Locate the cell with the specified text and output its [x, y] center coordinate. 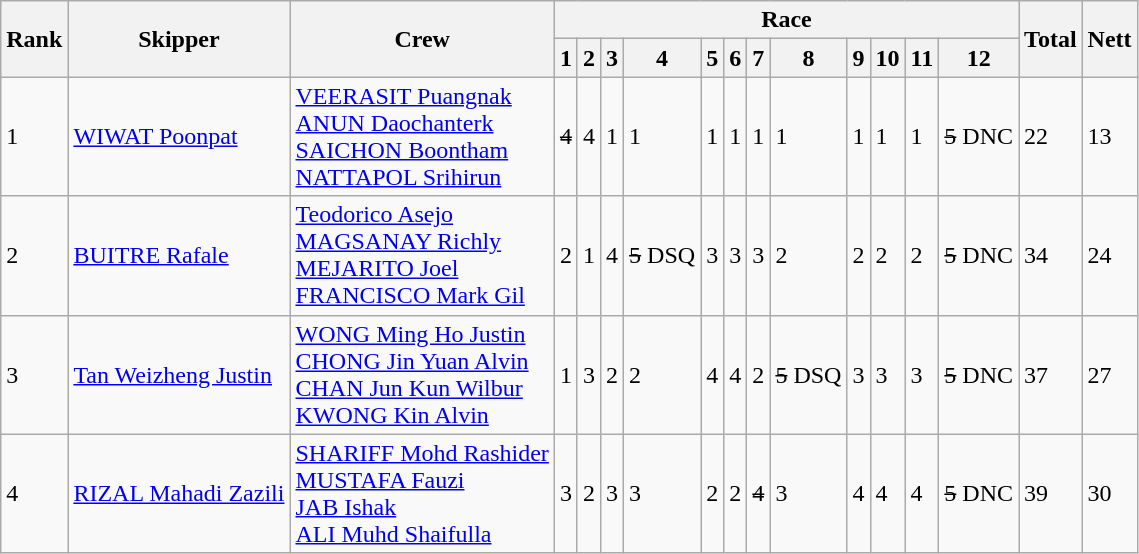
22 [1051, 136]
SHARIFF Mohd RashiderMUSTAFA FauziJAB IshakALI Muhd Shaifulla [422, 494]
30 [1110, 494]
VEERASIT PuangnakANUN DaochanterkSAICHON BoonthamNATTAPOL Srihirun [422, 136]
BUITRE Rafale [179, 256]
9 [858, 58]
7 [758, 58]
Rank [34, 39]
10 [888, 58]
5 [712, 58]
11 [922, 58]
Total [1051, 39]
27 [1110, 374]
WONG Ming Ho JustinCHONG Jin Yuan AlvinCHAN Jun Kun WilburKWONG Kin Alvin [422, 374]
12 [979, 58]
Tan Weizheng Justin [179, 374]
24 [1110, 256]
WIWAT Poonpat [179, 136]
34 [1051, 256]
8 [808, 58]
39 [1051, 494]
Race [786, 20]
13 [1110, 136]
6 [736, 58]
Skipper [179, 39]
Nett [1110, 39]
Crew [422, 39]
37 [1051, 374]
Teodorico AsejoMAGSANAY RichlyMEJARITO JoelFRANCISCO Mark Gil [422, 256]
RIZAL Mahadi Zazili [179, 494]
